Scan for the cell matching the given text and deliver its [X, Y] coordinate at center. 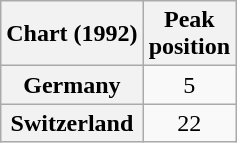
Germany [72, 85]
5 [189, 85]
Chart (1992) [72, 34]
Switzerland [72, 123]
22 [189, 123]
Peakposition [189, 34]
